Return (X, Y) of the center of cell containing provided text 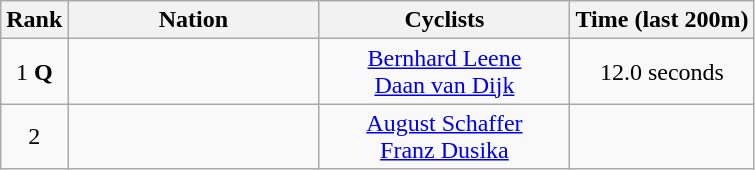
August Schaffer Franz Dusika (444, 136)
Rank (34, 20)
Bernhard Leene Daan van Dijk (444, 72)
2 (34, 136)
Nation (194, 20)
Cyclists (444, 20)
12.0 seconds (662, 72)
Time (last 200m) (662, 20)
1 Q (34, 72)
